Scan for the cell matching the given text and deliver its (X, Y) coordinate at center. 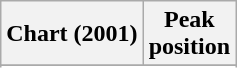
Peakposition (189, 34)
Chart (2001) (72, 34)
